Detect which cell encompasses the target text, then output its [x, y] center coordinate. 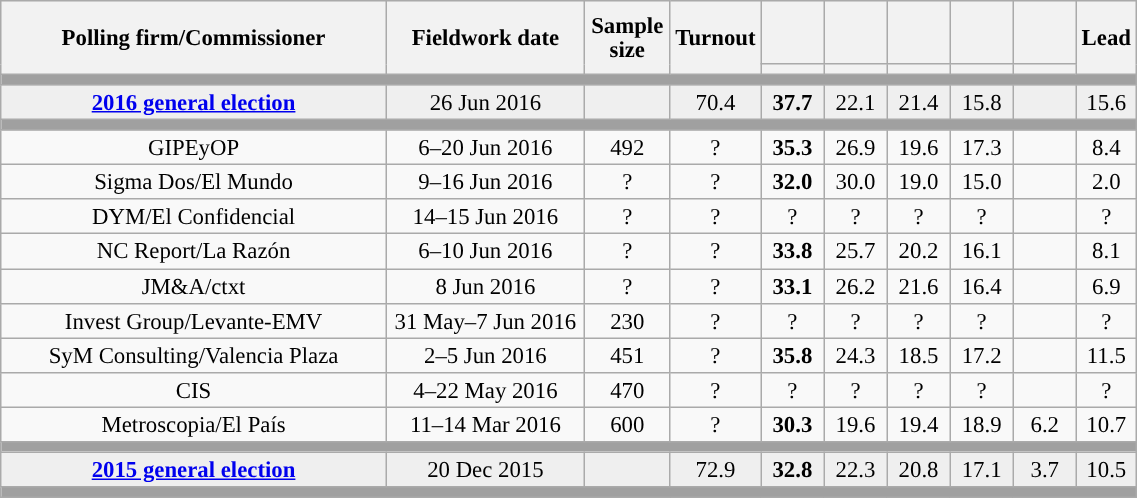
21.6 [918, 286]
492 [627, 148]
22.1 [856, 102]
Sigma Dos/El Mundo [194, 182]
2015 general election [194, 470]
70.4 [716, 102]
GIPEyOP [194, 148]
Sample size [627, 38]
16.4 [982, 286]
6.2 [1044, 424]
6–20 Jun 2016 [485, 148]
15.0 [982, 182]
72.9 [716, 470]
33.8 [792, 252]
25.7 [856, 252]
35.3 [792, 148]
22.3 [856, 470]
4–22 May 2016 [485, 390]
230 [627, 320]
DYM/El Confidencial [194, 218]
470 [627, 390]
20 Dec 2015 [485, 470]
19.0 [918, 182]
Fieldwork date [485, 38]
17.1 [982, 470]
2.0 [1106, 182]
20.8 [918, 470]
17.2 [982, 356]
10.5 [1106, 470]
CIS [194, 390]
Lead [1106, 38]
37.7 [792, 102]
19.4 [918, 424]
14–15 Jun 2016 [485, 218]
18.9 [982, 424]
8 Jun 2016 [485, 286]
Metroscopia/El País [194, 424]
9–16 Jun 2016 [485, 182]
26 Jun 2016 [485, 102]
32.0 [792, 182]
24.3 [856, 356]
10.7 [1106, 424]
JM&A/ctxt [194, 286]
11–14 Mar 2016 [485, 424]
18.5 [918, 356]
Invest Group/Levante-EMV [194, 320]
17.3 [982, 148]
NC Report/La Razón [194, 252]
6.9 [1106, 286]
2016 general election [194, 102]
20.2 [918, 252]
2–5 Jun 2016 [485, 356]
8.4 [1106, 148]
Turnout [716, 38]
31 May–7 Jun 2016 [485, 320]
15.6 [1106, 102]
3.7 [1044, 470]
33.1 [792, 286]
30.0 [856, 182]
32.8 [792, 470]
15.8 [982, 102]
6–10 Jun 2016 [485, 252]
Polling firm/Commissioner [194, 38]
8.1 [1106, 252]
30.3 [792, 424]
11.5 [1106, 356]
SyM Consulting/Valencia Plaza [194, 356]
35.8 [792, 356]
451 [627, 356]
600 [627, 424]
21.4 [918, 102]
26.9 [856, 148]
16.1 [982, 252]
26.2 [856, 286]
